Capture the cell that displays the provided text and extract its [X, Y] central coordinate. 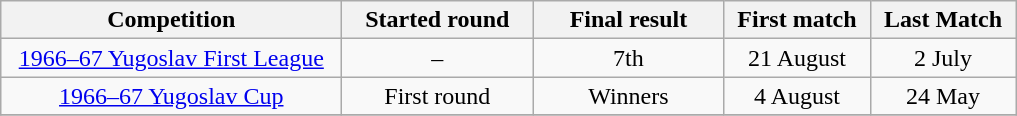
1966–67 Yugoslav Cup [172, 96]
24 May [943, 96]
21 August [797, 58]
Winners [628, 96]
Final result [628, 20]
Last Match [943, 20]
Started round [438, 20]
2 July [943, 58]
7th [628, 58]
First match [797, 20]
1966–67 Yugoslav First League [172, 58]
Competition [172, 20]
– [438, 58]
4 August [797, 96]
First round [438, 96]
